Output the [x, y] coordinate of the center of the cell containing the given text.  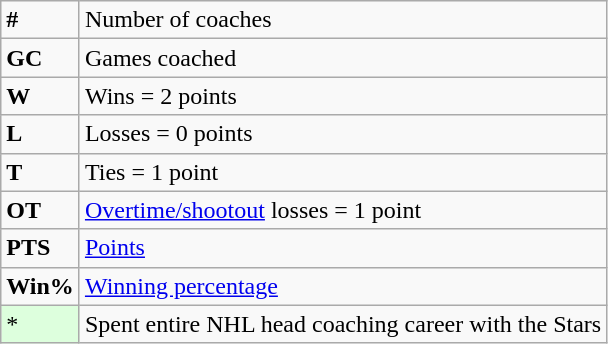
Wins = 2 points [342, 96]
OT [40, 210]
Points [342, 248]
Ties = 1 point [342, 172]
Games coached [342, 58]
Losses = 0 points [342, 134]
Winning percentage [342, 286]
Number of coaches [342, 20]
Win% [40, 286]
Spent entire NHL head coaching career with the Stars [342, 324]
T [40, 172]
L [40, 134]
* [40, 324]
W [40, 96]
# [40, 20]
Overtime/shootout losses = 1 point [342, 210]
PTS [40, 248]
GC [40, 58]
